Extract the (X, Y) coordinate from the center of the cell holding the provided text.  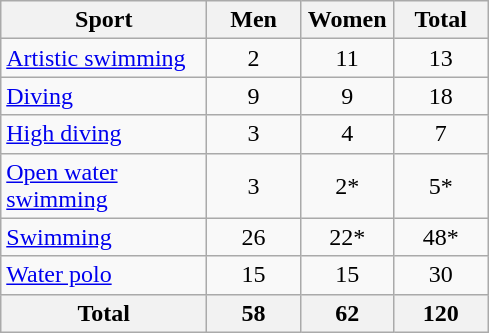
Open water swimming (104, 186)
18 (441, 96)
Diving (104, 96)
48* (441, 237)
30 (441, 275)
Swimming (104, 237)
Women (347, 20)
4 (347, 134)
Water polo (104, 275)
Artistic swimming (104, 58)
5* (441, 186)
26 (254, 237)
Sport (104, 20)
13 (441, 58)
62 (347, 313)
2 (254, 58)
Men (254, 20)
7 (441, 134)
High diving (104, 134)
11 (347, 58)
22* (347, 237)
120 (441, 313)
2* (347, 186)
58 (254, 313)
